Return [X, Y] of the center of cell containing provided text 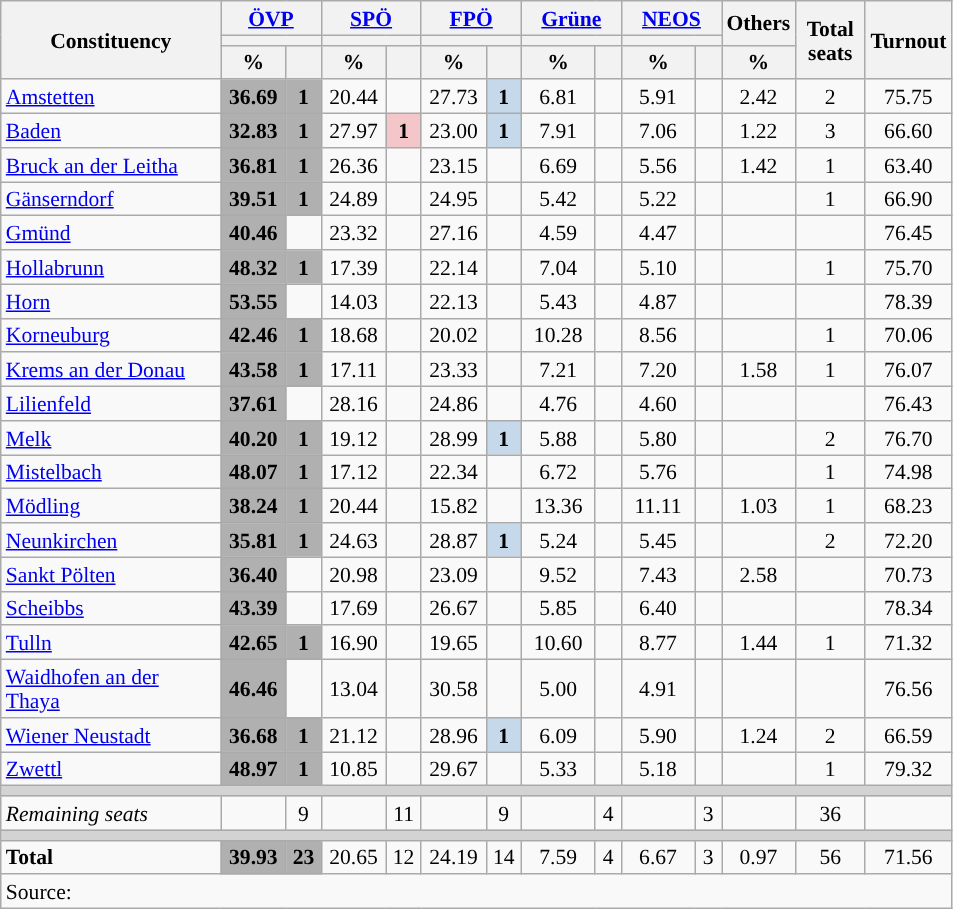
48.07 [254, 472]
4.59 [558, 233]
27.73 [454, 97]
Waidhofen an der Thaya [111, 689]
74.98 [908, 472]
10.28 [558, 335]
23.00 [454, 131]
7.20 [658, 370]
Others [759, 23]
20.02 [454, 335]
5.10 [658, 267]
Source: [476, 892]
FPÖ [471, 18]
6.69 [558, 165]
23.33 [454, 370]
66.59 [908, 735]
40.46 [254, 233]
76.56 [908, 689]
17.39 [354, 267]
Krems an der Donau [111, 370]
22.34 [454, 472]
20.98 [354, 574]
1.03 [759, 506]
23.15 [454, 165]
17.12 [354, 472]
35.81 [254, 540]
36.68 [254, 735]
1.22 [759, 131]
76.43 [908, 404]
2.42 [759, 97]
8.77 [658, 643]
0.97 [759, 857]
5.43 [558, 301]
36.81 [254, 165]
28.99 [454, 438]
17.11 [354, 370]
70.06 [908, 335]
5.91 [658, 97]
28.96 [454, 735]
7.06 [658, 131]
7.43 [658, 574]
39.51 [254, 199]
46.46 [254, 689]
Zwettl [111, 769]
5.18 [658, 769]
4.76 [558, 404]
1.24 [759, 735]
Mistelbach [111, 472]
15.82 [454, 506]
Korneuburg [111, 335]
27.16 [454, 233]
66.90 [908, 199]
4.91 [658, 689]
5.88 [558, 438]
10.60 [558, 643]
Amstetten [111, 97]
72.20 [908, 540]
7.04 [558, 267]
76.07 [908, 370]
23.09 [454, 574]
13.36 [558, 506]
1.42 [759, 165]
Hollabrunn [111, 267]
4.60 [658, 404]
Scheibbs [111, 608]
Baden [111, 131]
Neunkirchen [111, 540]
14.03 [354, 301]
30.58 [454, 689]
42.46 [254, 335]
28.16 [354, 404]
5.22 [658, 199]
Tulln [111, 643]
5.00 [558, 689]
23.32 [354, 233]
8.56 [658, 335]
22.14 [454, 267]
24.19 [454, 857]
23 [304, 857]
Gänserndorf [111, 199]
39.93 [254, 857]
22.13 [454, 301]
75.75 [908, 97]
6.09 [558, 735]
4.47 [658, 233]
36.69 [254, 97]
7.21 [558, 370]
20.65 [354, 857]
19.65 [454, 643]
16.90 [354, 643]
Remaining seats [111, 813]
6.81 [558, 97]
66.60 [908, 131]
11 [404, 813]
1.44 [759, 643]
SPÖ [371, 18]
29.67 [454, 769]
10.85 [354, 769]
Melk [111, 438]
ÖVP [271, 18]
Lilienfeld [111, 404]
17.69 [354, 608]
Wiener Neustadt [111, 735]
37.61 [254, 404]
5.80 [658, 438]
6.40 [658, 608]
24.95 [454, 199]
36 [830, 813]
32.83 [254, 131]
5.56 [658, 165]
Turnout [908, 40]
Horn [111, 301]
1.58 [759, 370]
5.85 [558, 608]
78.34 [908, 608]
6.67 [658, 857]
76.45 [908, 233]
26.67 [454, 608]
5.45 [658, 540]
63.40 [908, 165]
21.12 [354, 735]
19.12 [354, 438]
Sankt Pölten [111, 574]
Total seats [830, 40]
56 [830, 857]
9.52 [558, 574]
12 [404, 857]
5.24 [558, 540]
14 [504, 857]
36.40 [254, 574]
43.39 [254, 608]
70.73 [908, 574]
27.97 [354, 131]
24.89 [354, 199]
76.70 [908, 438]
53.55 [254, 301]
38.24 [254, 506]
24.63 [354, 540]
79.32 [908, 769]
Gmünd [111, 233]
13.04 [354, 689]
Total [111, 857]
5.33 [558, 769]
5.42 [558, 199]
42.65 [254, 643]
68.23 [908, 506]
Grüne [571, 18]
4.87 [658, 301]
40.20 [254, 438]
18.68 [354, 335]
Mödling [111, 506]
43.58 [254, 370]
5.76 [658, 472]
Constituency [111, 40]
48.32 [254, 267]
26.36 [354, 165]
11.11 [658, 506]
48.97 [254, 769]
71.56 [908, 857]
7.59 [558, 857]
2.58 [759, 574]
28.87 [454, 540]
75.70 [908, 267]
NEOS [671, 18]
71.32 [908, 643]
5.90 [658, 735]
78.39 [908, 301]
7.91 [558, 131]
Bruck an der Leitha [111, 165]
6.72 [558, 472]
24.86 [454, 404]
